Detect which cell encompasses the target text, then output its (X, Y) center coordinate. 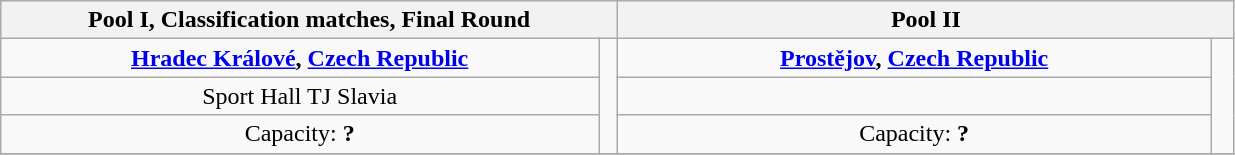
Prostějov, Czech Republic (914, 58)
Sport Hall TJ Slavia (300, 96)
Pool II (926, 20)
Pool I, Classification matches, Final Round (310, 20)
Hradec Králové, Czech Republic (300, 58)
